Scan for the cell matching the given text and deliver its (x, y) coordinate at center. 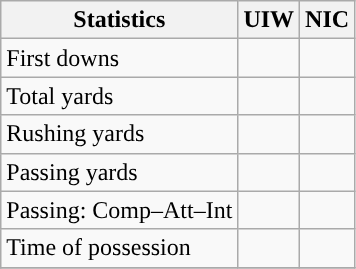
Total yards (120, 96)
Passing: Comp–Att–Int (120, 210)
NIC (328, 20)
First downs (120, 58)
Time of possession (120, 248)
UIW (269, 20)
Rushing yards (120, 134)
Passing yards (120, 172)
Statistics (120, 20)
